Locate the cell with the specified text and output its [X, Y] center coordinate. 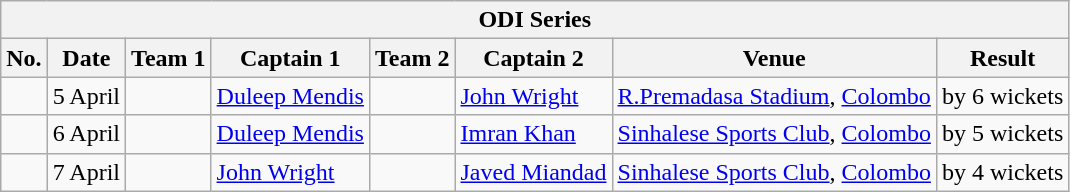
Captain 1 [290, 58]
by 5 wickets [1002, 134]
Team 2 [412, 58]
Result [1002, 58]
Date [86, 58]
No. [24, 58]
R.Premadasa Stadium, Colombo [774, 96]
by 4 wickets [1002, 172]
7 April [86, 172]
ODI Series [535, 20]
Captain 2 [534, 58]
6 April [86, 134]
by 6 wickets [1002, 96]
Team 1 [169, 58]
Javed Miandad [534, 172]
5 April [86, 96]
Venue [774, 58]
Imran Khan [534, 134]
